Determine the (x, y) coordinate at the center of the cell enclosing the given text.  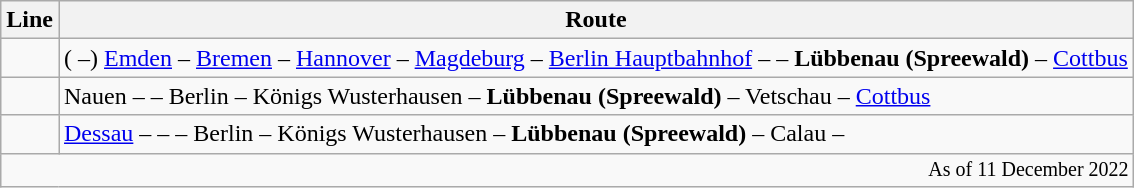
Line (30, 20)
Route (596, 20)
( –) Emden – Bremen – Hannover – Magdeburg – Berlin Hauptbahnhof – – Lübbenau (Spreewald) – Cottbus (596, 58)
As of 11 December 2022 (568, 170)
Nauen – – Berlin – Königs Wusterhausen – Lübbenau (Spreewald) – Vetschau – Cottbus (596, 96)
Dessau – – – Berlin – Königs Wusterhausen – Lübbenau (Spreewald) – Calau – (596, 134)
